Pinpoint the cell where the given text exists, returning its (X, Y) midpoint coordinate. 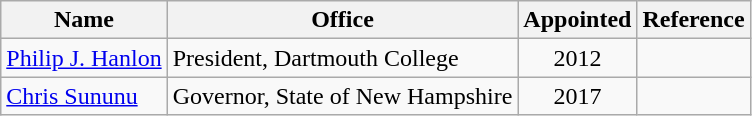
President, Dartmouth College (342, 58)
Chris Sununu (84, 96)
Name (84, 20)
Governor, State of New Hampshire (342, 96)
2012 (578, 58)
2017 (578, 96)
Reference (694, 20)
Office (342, 20)
Philip J. Hanlon (84, 58)
Appointed (578, 20)
